Return [X, Y] of the center of cell containing provided text 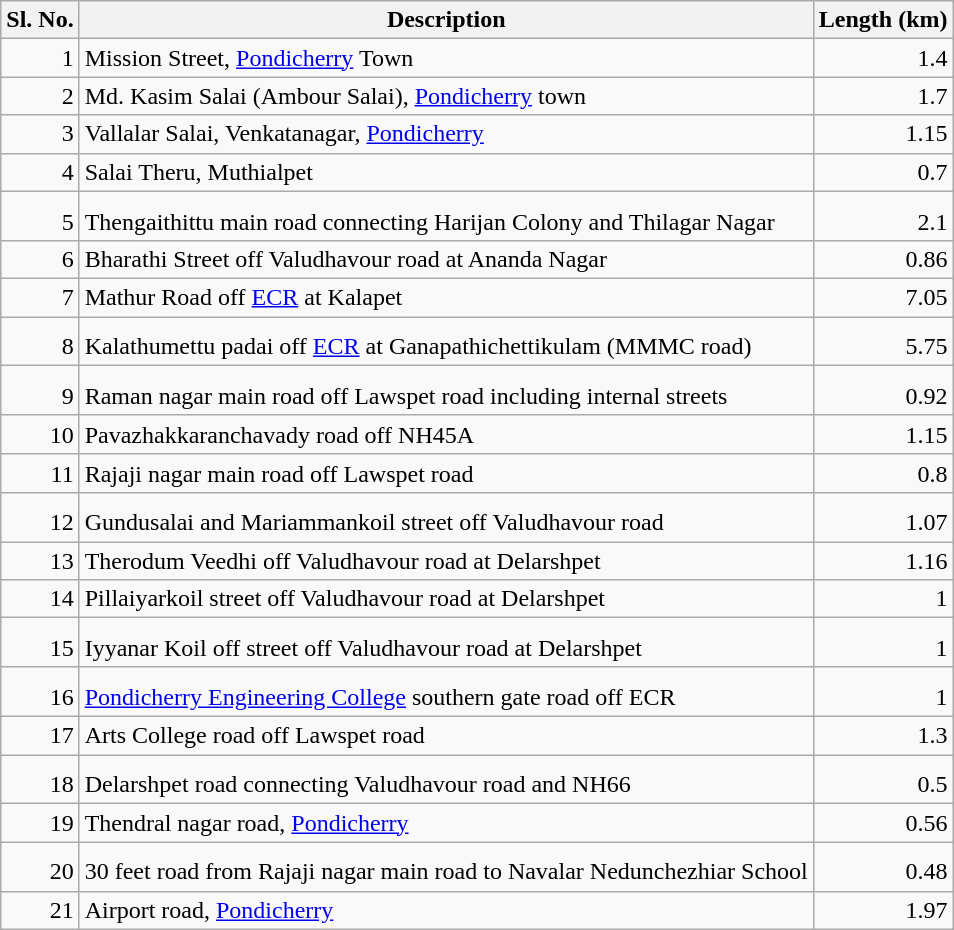
Mission Street, Pondicherry Town [446, 58]
1.7 [883, 96]
0.56 [883, 823]
Kalathumettu padai off ECR at Ganapathichettikulam (MMMC road) [446, 340]
1.97 [883, 910]
21 [40, 910]
14 [40, 599]
11 [40, 473]
17 [40, 735]
Iyyanar Koil off street off Valudhavour road at Delarshpet [446, 642]
Pillaiyarkoil street off Valudhavour road at Delarshpet [446, 599]
1.07 [883, 516]
Gundusalai and Mariammankoil street off Valudhavour road [446, 516]
0.7 [883, 172]
Thengaithittu main road connecting Harijan Colony and Thilagar Nagar [446, 216]
6 [40, 259]
Raman nagar main road off Lawspet road including internal streets [446, 390]
12 [40, 516]
19 [40, 823]
Mathur Road off ECR at Kalapet [446, 297]
3 [40, 134]
10 [40, 434]
Delarshpet road connecting Valudhavour road and NH66 [446, 778]
Pondicherry Engineering College southern gate road off ECR [446, 692]
30 feet road from Rajaji nagar main road to Navalar Nedunchezhiar School [446, 866]
9 [40, 390]
Description [446, 20]
16 [40, 692]
Vallalar Salai, Venkatanagar, Pondicherry [446, 134]
Rajaji nagar main road off Lawspet road [446, 473]
2.1 [883, 216]
5 [40, 216]
Thendral nagar road, Pondicherry [446, 823]
0.5 [883, 778]
13 [40, 561]
Bharathi Street off Valudhavour road at Ananda Nagar [446, 259]
Therodum Veedhi off Valudhavour road at Delarshpet [446, 561]
20 [40, 866]
1.4 [883, 58]
1.3 [883, 735]
0.8 [883, 473]
Airport road, Pondicherry [446, 910]
Length (km) [883, 20]
Arts College road off Lawspet road [446, 735]
Pavazhakkaranchavady road off NH45A [446, 434]
Salai Theru, Muthialpet [446, 172]
Sl. No. [40, 20]
4 [40, 172]
15 [40, 642]
0.48 [883, 866]
7.05 [883, 297]
18 [40, 778]
Md. Kasim Salai (Ambour Salai), Pondicherry town [446, 96]
1.16 [883, 561]
2 [40, 96]
0.92 [883, 390]
7 [40, 297]
0.86 [883, 259]
8 [40, 340]
5.75 [883, 340]
